Scan for the cell matching the given text and deliver its (x, y) coordinate at center. 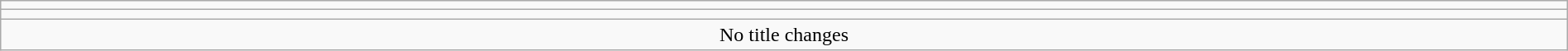
No title changes (784, 35)
